Scan for the cell matching the given text and deliver its (x, y) coordinate at center. 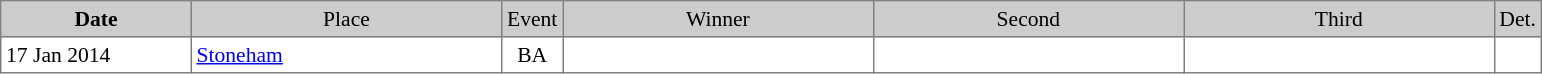
Place (346, 19)
Winner (718, 19)
17 Jan 2014 (96, 55)
Det. (1518, 19)
BA (532, 55)
Date (96, 19)
Second (1028, 19)
Third (1339, 19)
Event (532, 19)
Stoneham (346, 55)
